Locate the cell with the specified text and output its [X, Y] center coordinate. 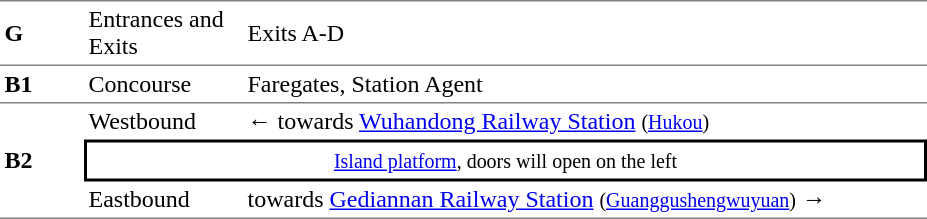
B1 [42, 84]
Westbound [164, 122]
Concourse [164, 84]
G [42, 32]
Faregates, Station Agent [585, 84]
← towards Wuhandong Railway Station (Hukou) [585, 122]
Exits A-D [585, 32]
Entrances and Exits [164, 32]
Island platform, doors will open on the left [506, 161]
